Locate the cell with the specified text and output its [X, Y] center coordinate. 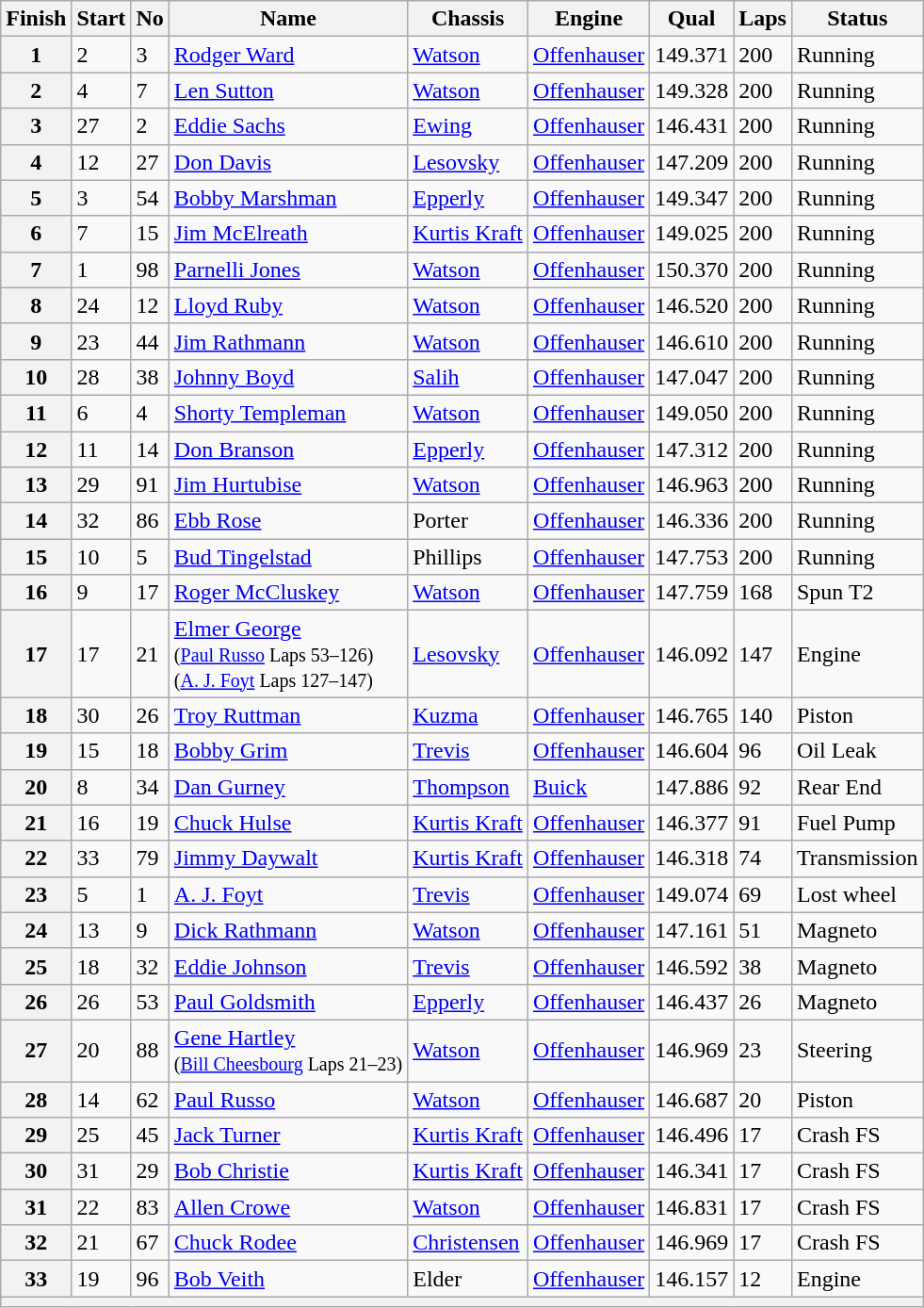
147.753 [691, 557]
146.592 [691, 966]
Bobby Grim [288, 751]
79 [150, 858]
Porter [468, 521]
147.886 [691, 787]
A. J. Foyt [288, 894]
147 [763, 654]
Len Sutton [288, 90]
Thompson [468, 787]
Christensen [468, 1243]
Rear End [857, 787]
146.377 [691, 823]
Paul Goldsmith [288, 1002]
Phillips [468, 557]
44 [150, 341]
Dick Rathmann [288, 930]
146.496 [691, 1136]
150.370 [691, 270]
51 [763, 930]
54 [150, 198]
Shorty Templeman [288, 413]
Bob Veith [288, 1279]
Jimmy Daywalt [288, 858]
Rodger Ward [288, 55]
146.963 [691, 485]
Jim Rathmann [288, 341]
146.336 [691, 521]
Don Davis [288, 162]
168 [763, 593]
Salih [468, 377]
Ebb Rose [288, 521]
No [150, 19]
Parnelli Jones [288, 270]
Chuck Rodee [288, 1243]
Ewing [468, 126]
146.604 [691, 751]
Start [102, 19]
146.341 [691, 1171]
Bob Christie [288, 1171]
Fuel Pump [857, 823]
Chassis [468, 19]
Buick [588, 787]
Jim Hurtubise [288, 485]
Eddie Johnson [288, 966]
146.157 [691, 1279]
147.209 [691, 162]
74 [763, 858]
Gene Hartley(Bill Cheesbourg Laps 21–23) [288, 1050]
Allen Crowe [288, 1207]
146.520 [691, 305]
147.759 [691, 593]
34 [150, 787]
146.610 [691, 341]
88 [150, 1050]
Kuzma [468, 715]
149.328 [691, 90]
Oil Leak [857, 751]
83 [150, 1207]
147.047 [691, 377]
92 [763, 787]
Elder [468, 1279]
Transmission [857, 858]
Steering [857, 1050]
140 [763, 715]
Status [857, 19]
Johnny Boyd [288, 377]
146.831 [691, 1207]
Troy Ruttman [288, 715]
98 [150, 270]
Jack Turner [288, 1136]
Dan Gurney [288, 787]
149.025 [691, 234]
69 [763, 894]
Jim McElreath [288, 234]
Spun T2 [857, 593]
Elmer George(Paul Russo Laps 53–126)(A. J. Foyt Laps 127–147) [288, 654]
Don Branson [288, 450]
86 [150, 521]
149.371 [691, 55]
149.347 [691, 198]
45 [150, 1136]
Chuck Hulse [288, 823]
146.431 [691, 126]
Roger McCluskey [288, 593]
146.318 [691, 858]
67 [150, 1243]
146.687 [691, 1100]
149.074 [691, 894]
Lloyd Ruby [288, 305]
Paul Russo [288, 1100]
62 [150, 1100]
Bud Tingelstad [288, 557]
Name [288, 19]
146.437 [691, 1002]
Finish [36, 19]
146.765 [691, 715]
Qual [691, 19]
Bobby Marshman [288, 198]
147.312 [691, 450]
Lost wheel [857, 894]
53 [150, 1002]
149.050 [691, 413]
Laps [763, 19]
Eddie Sachs [288, 126]
147.161 [691, 930]
146.092 [691, 654]
